Return [x, y] of the center of cell containing provided text 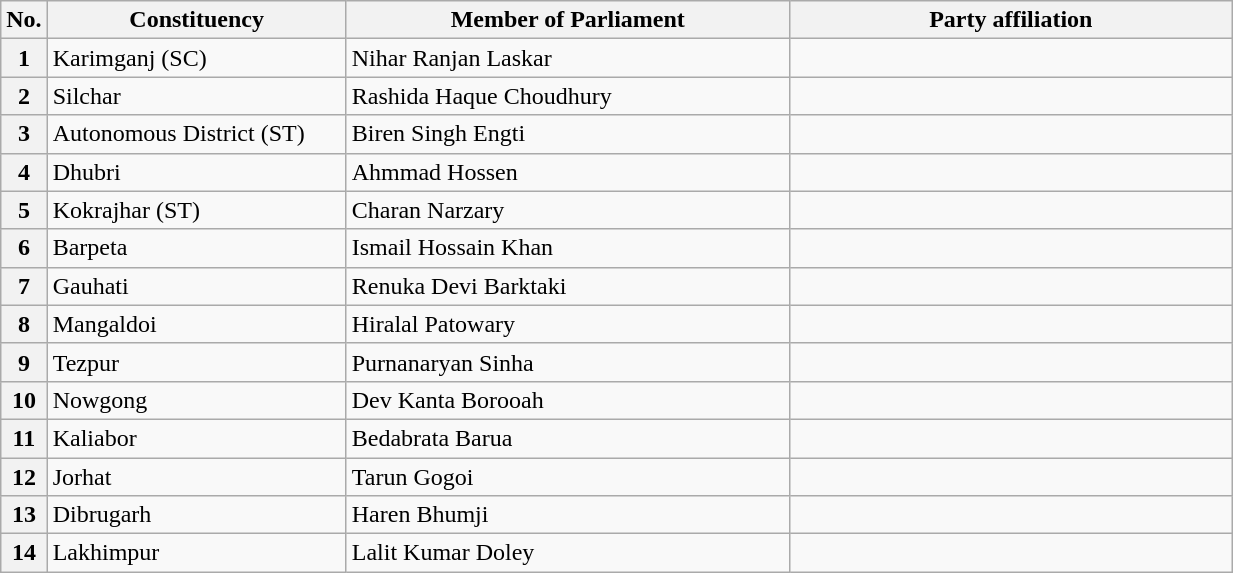
Lakhimpur [196, 553]
Kaliabor [196, 438]
6 [24, 248]
Biren Singh Engti [568, 134]
Karimganj (SC) [196, 58]
Party affiliation [1010, 20]
Renuka Devi Barktaki [568, 286]
Barpeta [196, 248]
Rashida Haque Choudhury [568, 96]
Bedabrata Barua [568, 438]
Dev Kanta Borooah [568, 400]
Silchar [196, 96]
3 [24, 134]
10 [24, 400]
Nihar Ranjan Laskar [568, 58]
Dibrugarh [196, 515]
Tezpur [196, 362]
Member of Parliament [568, 20]
Charan Narzary [568, 210]
Purnanaryan Sinha [568, 362]
5 [24, 210]
Gauhati [196, 286]
Constituency [196, 20]
12 [24, 477]
Autonomous District (ST) [196, 134]
Tarun Gogoi [568, 477]
11 [24, 438]
8 [24, 324]
Hiralal Patowary [568, 324]
Lalit Kumar Doley [568, 553]
Nowgong [196, 400]
No. [24, 20]
Dhubri [196, 172]
Ismail Hossain Khan [568, 248]
2 [24, 96]
13 [24, 515]
Jorhat [196, 477]
Haren Bhumji [568, 515]
7 [24, 286]
1 [24, 58]
Ahmmad Hossen [568, 172]
14 [24, 553]
Mangaldoi [196, 324]
4 [24, 172]
9 [24, 362]
Kokrajhar (ST) [196, 210]
